Determine the (X, Y) coordinate at the center of the cell enclosing the given text.  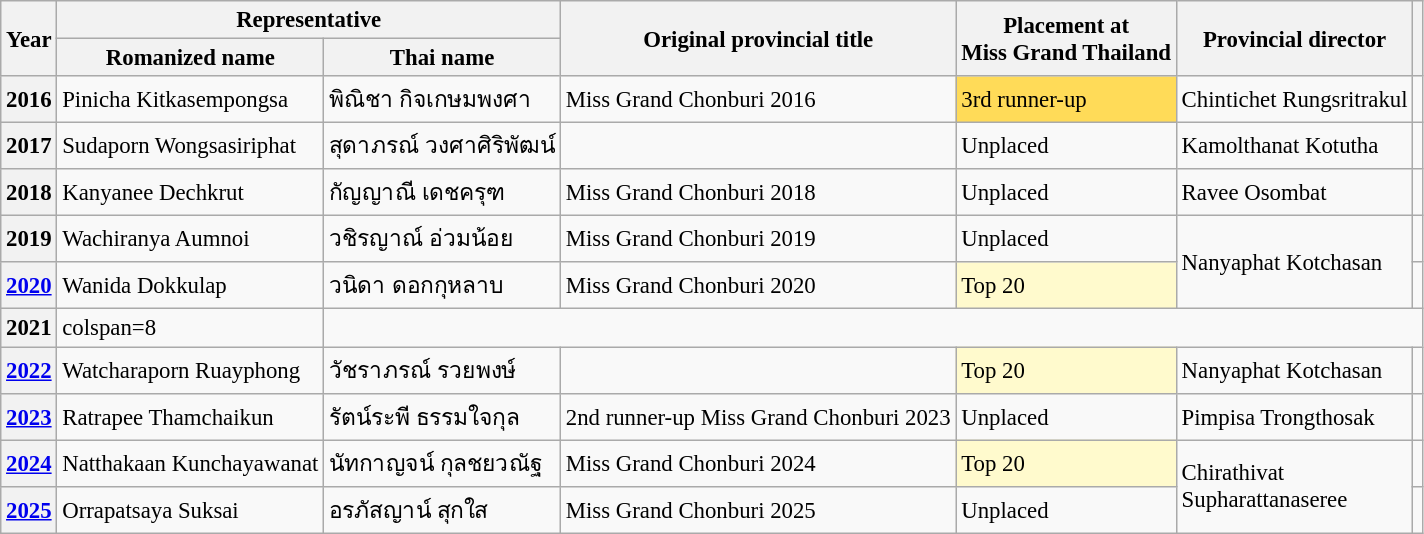
Miss Grand Chonburi 2016 (758, 100)
วนิดา ดอกกุหลาบ (442, 286)
Miss Grand Chonburi 2019 (758, 240)
วชิรญาณ์ อ่วมน้อย (442, 240)
กัญญาณี เดชครุฑ (442, 192)
วัชราภรณ์ รวยพงษ์ (442, 370)
2025 (29, 510)
2018 (29, 192)
พิณิชา กิจเกษมพงศา (442, 100)
Watcharaporn Ruayphong (190, 370)
2024 (29, 464)
ChirathivatSupharattanaseree (1294, 486)
Sudaporn Wongsasiriphat (190, 146)
Wachiranya Aumnoi (190, 240)
Pinicha Kitkasempongsa (190, 100)
Thai name (442, 58)
Miss Grand Chonburi 2025 (758, 510)
Ravee Osombat (1294, 192)
Original provincial title (758, 38)
รัตน์ระพี ธรรมใจกุล (442, 416)
Kanyanee Dechkrut (190, 192)
Miss Grand Chonburi 2020 (758, 286)
Orrapatsaya Suksai (190, 510)
Representative (309, 20)
Placement atMiss Grand Thailand (1066, 38)
Kamolthanat Kotutha (1294, 146)
Chintichet Rungsritrakul (1294, 100)
2020 (29, 286)
Miss Grand Chonburi 2018 (758, 192)
Pimpisa Trongthosak (1294, 416)
colspan=8 (190, 328)
Ratrapee Thamchaikun (190, 416)
3rd runner-up (1066, 100)
2017 (29, 146)
2016 (29, 100)
Year (29, 38)
Romanized name (190, 58)
สุดาภรณ์ วงศาศิริพัฒน์ (442, 146)
อรภัสญาน์ สุกใส (442, 510)
นัทกาญจน์ กุลชยวณัฐ (442, 464)
2nd runner-up Miss Grand Chonburi 2023 (758, 416)
Miss Grand Chonburi 2024 (758, 464)
2022 (29, 370)
Natthakaan Kunchayawanat (190, 464)
2023 (29, 416)
2019 (29, 240)
Provincial director (1294, 38)
Wanida Dokkulap (190, 286)
2021 (29, 328)
